Extract the (x, y) coordinate from the center of the cell holding the provided text.  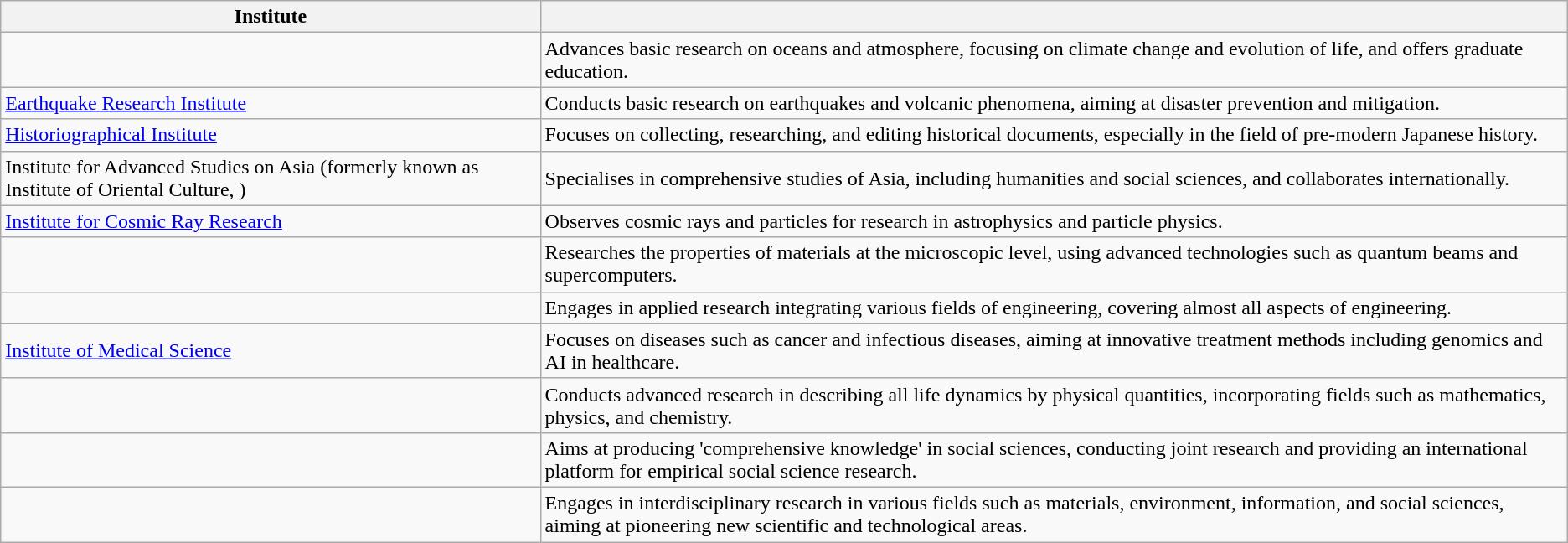
Engages in applied research integrating various fields of engineering, covering almost all aspects of engineering. (1054, 308)
Conducts advanced research in describing all life dynamics by physical quantities, incorporating fields such as mathematics, physics, and chemistry. (1054, 406)
Institute (271, 17)
Institute for Cosmic Ray Research (271, 221)
Observes cosmic rays and particles for research in astrophysics and particle physics. (1054, 221)
Focuses on collecting, researching, and editing historical documents, especially in the field of pre-modern Japanese history. (1054, 135)
Researches the properties of materials at the microscopic level, using advanced technologies such as quantum beams and supercomputers. (1054, 265)
Institute of Medical Science (271, 350)
Earthquake Research Institute (271, 103)
Conducts basic research on earthquakes and volcanic phenomena, aiming at disaster prevention and mitigation. (1054, 103)
Advances basic research on oceans and atmosphere, focusing on climate change and evolution of life, and offers graduate education. (1054, 60)
Institute for Advanced Studies on Asia (formerly known as Institute of Oriental Culture, ) (271, 178)
Focuses on diseases such as cancer and infectious diseases, aiming at innovative treatment methods including genomics and AI in healthcare. (1054, 350)
Specialises in comprehensive studies of Asia, including humanities and social sciences, and collaborates internationally. (1054, 178)
Historiographical Institute (271, 135)
